Pinpoint the cell where the given text exists, returning its (x, y) midpoint coordinate. 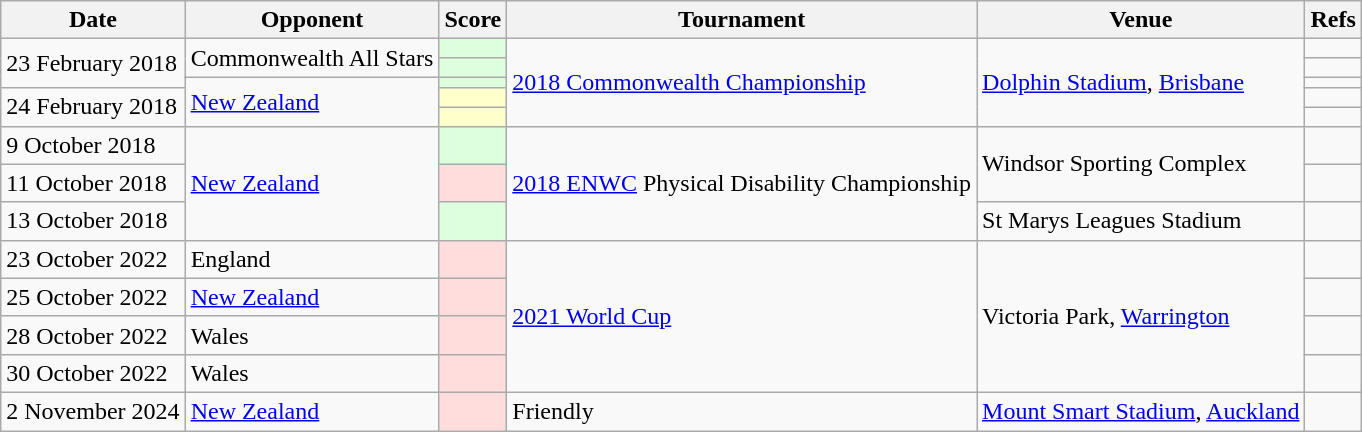
13 October 2018 (93, 221)
Tournament (742, 20)
Commonwealth All Stars (312, 58)
25 October 2022 (93, 297)
2021 World Cup (742, 316)
30 October 2022 (93, 373)
Score (473, 20)
Victoria Park, Warrington (1141, 316)
23 October 2022 (93, 259)
England (312, 259)
St Marys Leagues Stadium (1141, 221)
Opponent (312, 20)
23 February 2018 (93, 64)
Refs (1333, 20)
Friendly (742, 411)
11 October 2018 (93, 183)
Windsor Sporting Complex (1141, 164)
Dolphin Stadium, Brisbane (1141, 82)
28 October 2022 (93, 335)
2 November 2024 (93, 411)
Date (93, 20)
Mount Smart Stadium, Auckland (1141, 411)
2018 ENWC Physical Disability Championship (742, 183)
2018 Commonwealth Championship (742, 82)
24 February 2018 (93, 107)
Venue (1141, 20)
9 October 2018 (93, 145)
